Return (X, Y) of the center of cell containing provided text 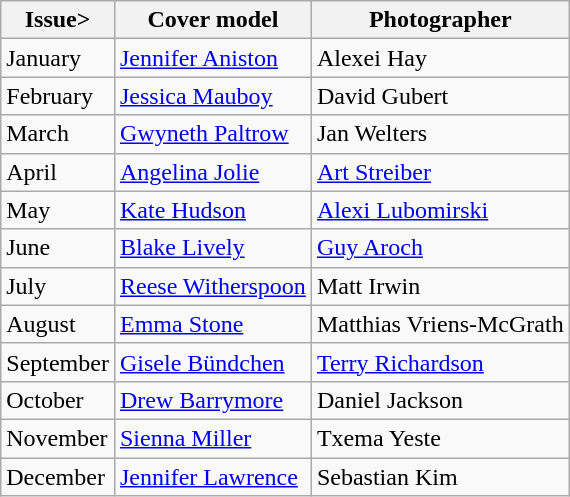
March (58, 134)
Sienna Miller (212, 438)
Guy Aroch (440, 248)
Matt Irwin (440, 286)
Txema Yeste (440, 438)
Alexi Lubomirski (440, 210)
Angelina Jolie (212, 172)
November (58, 438)
Emma Stone (212, 324)
Terry Richardson (440, 362)
Kate Hudson (212, 210)
September (58, 362)
Cover model (212, 20)
October (58, 400)
Jennifer Aniston (212, 58)
David Gubert (440, 96)
Gisele Bündchen (212, 362)
Blake Lively (212, 248)
Jan Welters (440, 134)
Drew Barrymore (212, 400)
Art Streiber (440, 172)
Matthias Vriens-McGrath (440, 324)
Jessica Mauboy (212, 96)
July (58, 286)
Daniel Jackson (440, 400)
Reese Witherspoon (212, 286)
December (58, 477)
Photographer (440, 20)
Issue> (58, 20)
Sebastian Kim (440, 477)
May (58, 210)
June (58, 248)
April (58, 172)
August (58, 324)
Jennifer Lawrence (212, 477)
Gwyneth Paltrow (212, 134)
January (58, 58)
Alexei Hay (440, 58)
February (58, 96)
